Search for the cell housing the specified text and yield its (X, Y) center coordinate. 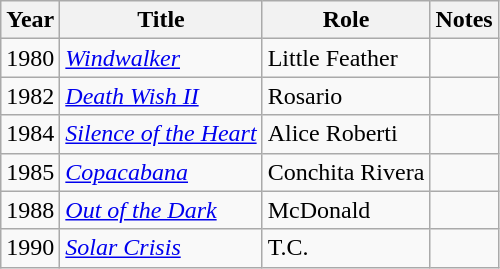
Solar Crisis (161, 248)
1984 (30, 134)
1988 (30, 210)
Role (346, 20)
Death Wish II (161, 96)
Windwalker (161, 58)
Little Feather (346, 58)
1990 (30, 248)
1980 (30, 58)
Conchita Rivera (346, 172)
Out of the Dark (161, 210)
1985 (30, 172)
1982 (30, 96)
Copacabana (161, 172)
Year (30, 20)
Alice Roberti (346, 134)
T.C. (346, 248)
Silence of the Heart (161, 134)
Rosario (346, 96)
Notes (464, 20)
McDonald (346, 210)
Title (161, 20)
